Capture the cell that displays the provided text and extract its (X, Y) central coordinate. 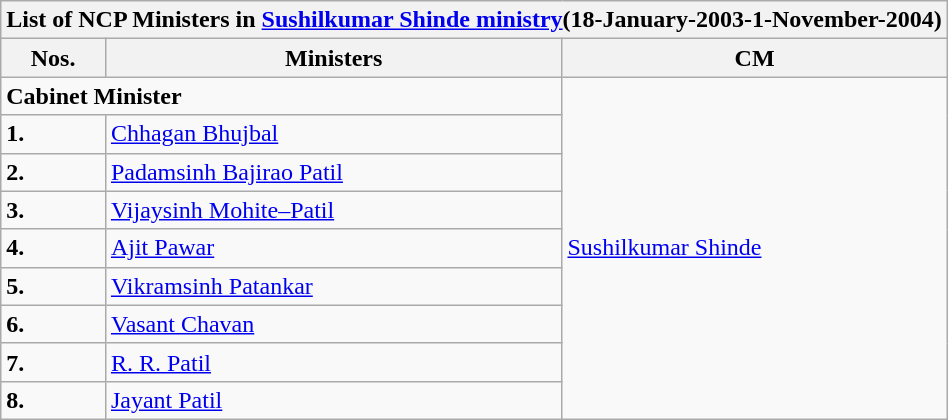
Sushilkumar Shinde (754, 248)
Vasant Chavan (334, 324)
CM (754, 58)
Padamsinh Bajirao Patil (334, 172)
Jayant Patil (334, 400)
6. (54, 324)
5. (54, 286)
Ministers (334, 58)
Vikramsinh Patankar (334, 286)
4. (54, 248)
List of NCP Ministers in Sushilkumar Shinde ministry(18-January-2003-1-November-2004) (474, 20)
7. (54, 362)
3. (54, 210)
Ajit Pawar (334, 248)
Vijaysinh Mohite–Patil (334, 210)
Cabinet Minister (282, 96)
2. (54, 172)
8. (54, 400)
R. R. Patil (334, 362)
Nos. (54, 58)
Chhagan Bhujbal (334, 134)
1. (54, 134)
